Output the [X, Y] coordinate of the center of the cell containing the given text.  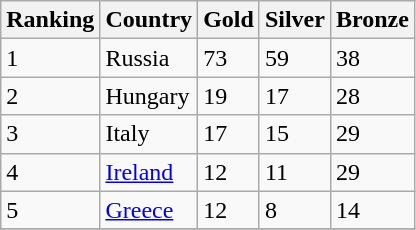
4 [50, 172]
Hungary [149, 96]
Ranking [50, 20]
14 [372, 210]
28 [372, 96]
5 [50, 210]
2 [50, 96]
Bronze [372, 20]
19 [229, 96]
15 [294, 134]
Ireland [149, 172]
Gold [229, 20]
11 [294, 172]
Country [149, 20]
Italy [149, 134]
Silver [294, 20]
Russia [149, 58]
3 [50, 134]
1 [50, 58]
38 [372, 58]
59 [294, 58]
8 [294, 210]
Greece [149, 210]
73 [229, 58]
